Identify which cell holds the provided text, then report its (x, y) central coordinate. 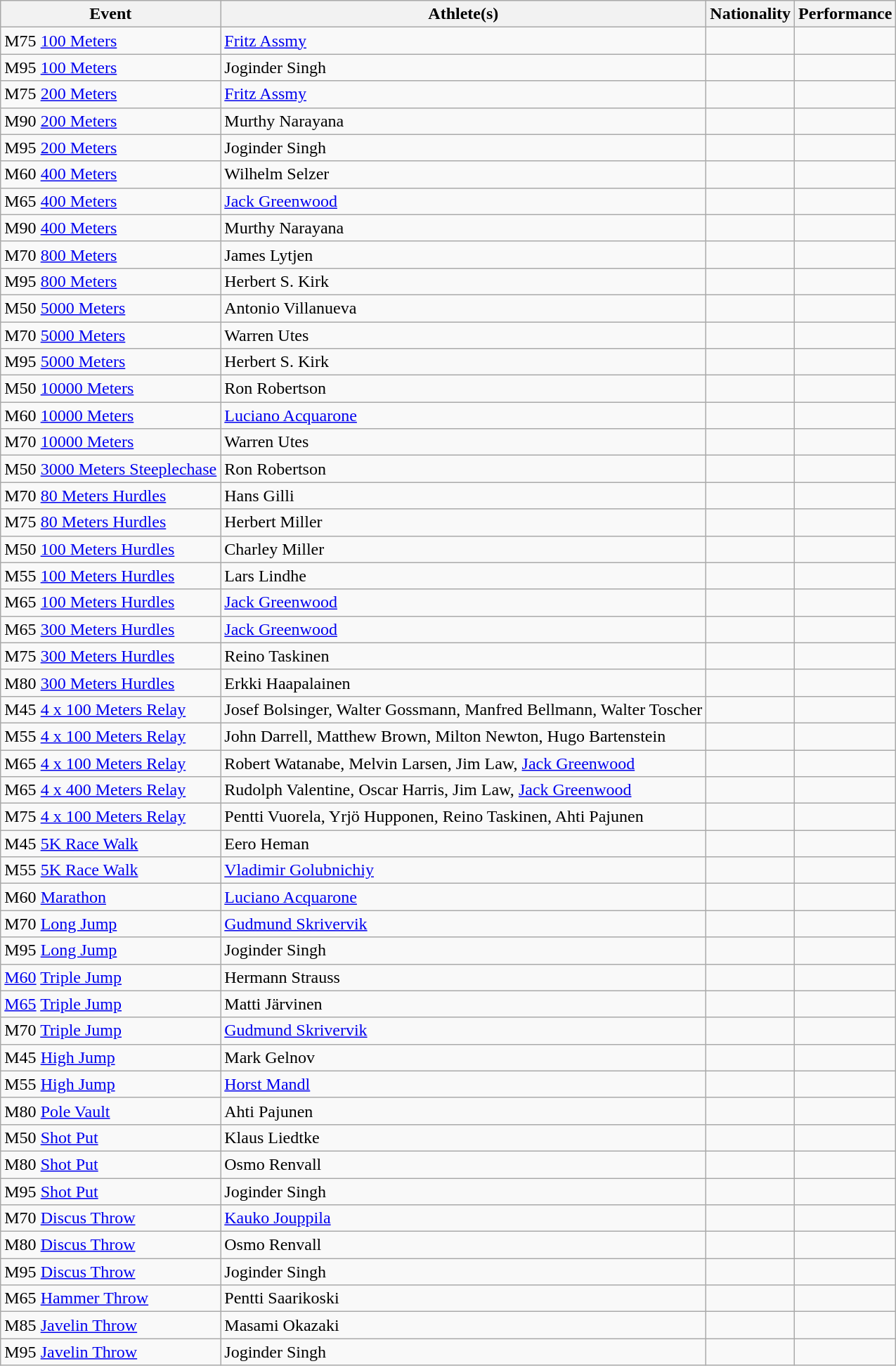
Masami Okazaki (464, 1325)
M95 200 Meters (111, 148)
Charley Miller (464, 549)
M70 Triple Jump (111, 1031)
M95 100 Meters (111, 67)
M60 400 Meters (111, 174)
James Lytjen (464, 254)
Antonio Villanueva (464, 308)
M65 Hammer Throw (111, 1299)
Pentti Saarikoski (464, 1299)
M80 Discus Throw (111, 1245)
Rudolph Valentine, Oscar Harris, Jim Law, Jack Greenwood (464, 790)
Performance (845, 14)
M95 Shot Put (111, 1192)
M50 3000 Meters Steeplechase (111, 469)
M95 Javelin Throw (111, 1352)
Wilhelm Selzer (464, 174)
M60 Marathon (111, 897)
M60 10000 Meters (111, 415)
Event (111, 14)
M90 400 Meters (111, 228)
Erkki Haapalainen (464, 683)
Pentti Vuorela, Yrjö Hupponen, Reino Taskinen, Ahti Pajunen (464, 817)
M95 Long Jump (111, 951)
M55 100 Meters Hurdles (111, 576)
M75 200 Meters (111, 94)
M65 4 x 400 Meters Relay (111, 790)
M75 300 Meters Hurdles (111, 656)
M65 300 Meters Hurdles (111, 629)
Josef Bolsinger, Walter Gossmann, Manfred Bellmann, Walter Toscher (464, 709)
M45 4 x 100 Meters Relay (111, 709)
Eero Heman (464, 844)
M50 5000 Meters (111, 308)
M65 100 Meters Hurdles (111, 603)
M50 Shot Put (111, 1138)
Lars Lindhe (464, 576)
Reino Taskinen (464, 656)
M50 100 Meters Hurdles (111, 549)
M70 Discus Throw (111, 1218)
M70 Long Jump (111, 924)
Vladimir Golubnichiy (464, 870)
M80 Shot Put (111, 1164)
M55 4 x 100 Meters Relay (111, 736)
M50 10000 Meters (111, 389)
John Darrell, Matthew Brown, Milton Newton, Hugo Bartenstein (464, 736)
M70 800 Meters (111, 254)
Athlete(s) (464, 14)
M45 5K Race Walk (111, 844)
Matti Järvinen (464, 1004)
Hermann Strauss (464, 977)
M65 Triple Jump (111, 1004)
M85 Javelin Throw (111, 1325)
M80 Pole Vault (111, 1111)
M65 4 x 100 Meters Relay (111, 763)
Mark Gelnov (464, 1057)
Horst Mandl (464, 1084)
M70 5000 Meters (111, 335)
M70 10000 Meters (111, 442)
M90 200 Meters (111, 121)
M45 High Jump (111, 1057)
M95 Discus Throw (111, 1272)
M95 5000 Meters (111, 362)
M80 300 Meters Hurdles (111, 683)
M75 80 Meters Hurdles (111, 522)
Nationality (751, 14)
Herbert Miller (464, 522)
Robert Watanabe, Melvin Larsen, Jim Law, Jack Greenwood (464, 763)
M65 400 Meters (111, 201)
Hans Gilli (464, 496)
Kauko Jouppila (464, 1218)
Ahti Pajunen (464, 1111)
M95 800 Meters (111, 281)
M55 High Jump (111, 1084)
Klaus Liedtke (464, 1138)
M75 100 Meters (111, 41)
M70 80 Meters Hurdles (111, 496)
M60 Triple Jump (111, 977)
M55 5K Race Walk (111, 870)
M75 4 x 100 Meters Relay (111, 817)
